For the text-containing cell, return its midpoint in [x, y] coordinate format. 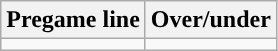
Over/under [210, 20]
Pregame line [74, 20]
